Detect which cell encompasses the target text, then output its (x, y) center coordinate. 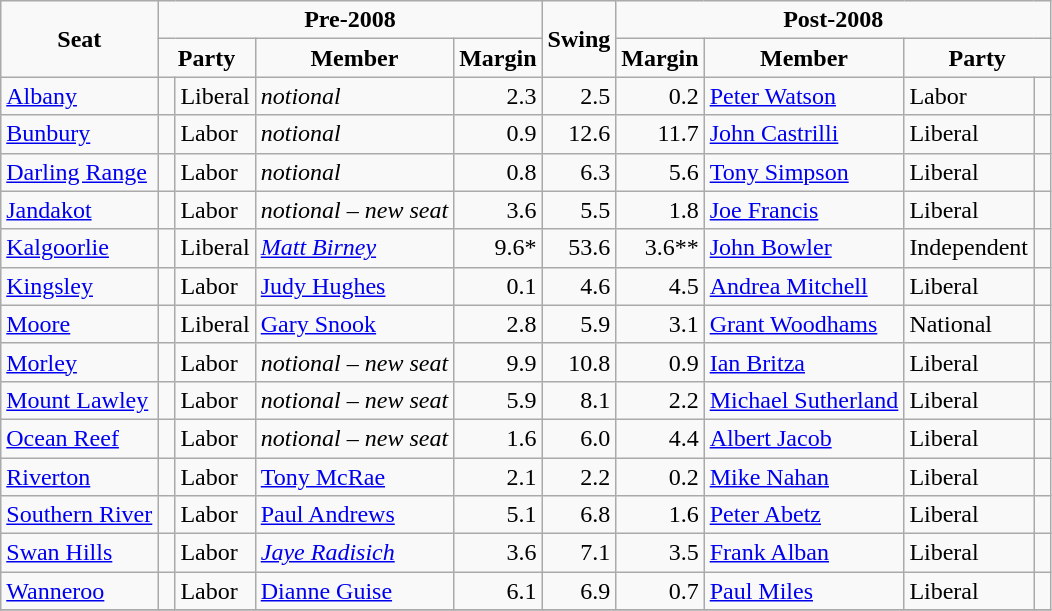
Dianne Guise (354, 591)
Albert Jacob (804, 438)
Post-2008 (834, 20)
Riverton (80, 477)
Bunbury (80, 134)
3.1 (660, 324)
0.7 (660, 591)
7.1 (579, 553)
Paul Miles (804, 591)
Peter Abetz (804, 515)
Albany (80, 96)
2.3 (498, 96)
Moore (80, 324)
Seat (80, 39)
Darling Range (80, 172)
Andrea Mitchell (804, 286)
3.6** (660, 248)
Kingsley (80, 286)
Mike Nahan (804, 477)
9.6* (498, 248)
6.3 (579, 172)
4.5 (660, 286)
4.4 (660, 438)
Matt Birney (354, 248)
Wanneroo (80, 591)
6.0 (579, 438)
3.5 (660, 553)
John Castrilli (804, 134)
John Bowler (804, 248)
0.1 (498, 286)
6.9 (579, 591)
Swing (579, 39)
5.5 (579, 210)
Grant Woodhams (804, 324)
Jaye Radisich (354, 553)
Gary Snook (354, 324)
2.1 (498, 477)
Morley (80, 362)
Swan Hills (80, 553)
Michael Sutherland (804, 400)
Paul Andrews (354, 515)
4.6 (579, 286)
Tony Simpson (804, 172)
11.7 (660, 134)
National (969, 324)
6.1 (498, 591)
53.6 (579, 248)
5.1 (498, 515)
Jandakot (80, 210)
1.8 (660, 210)
9.9 (498, 362)
Mount Lawley (80, 400)
Independent (969, 248)
0.8 (498, 172)
Peter Watson (804, 96)
Frank Alban (804, 553)
5.6 (660, 172)
Joe Francis (804, 210)
2.8 (498, 324)
Ocean Reef (80, 438)
Pre-2008 (350, 20)
6.8 (579, 515)
12.6 (579, 134)
Tony McRae (354, 477)
8.1 (579, 400)
10.8 (579, 362)
Ian Britza (804, 362)
Judy Hughes (354, 286)
2.5 (579, 96)
Kalgoorlie (80, 248)
Southern River (80, 515)
